Pinpoint the cell where the given text exists, returning its [X, Y] midpoint coordinate. 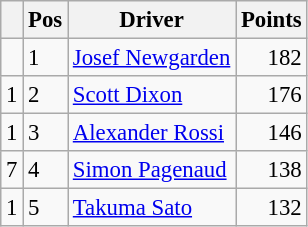
5 [46, 208]
176 [272, 95]
7 [12, 170]
138 [272, 170]
Points [272, 20]
Simon Pagenaud [152, 170]
Josef Newgarden [152, 58]
132 [272, 208]
Takuma Sato [152, 208]
4 [46, 170]
Alexander Rossi [152, 133]
Pos [46, 20]
3 [46, 133]
Driver [152, 20]
146 [272, 133]
Scott Dixon [152, 95]
182 [272, 58]
2 [46, 95]
